Capture the cell that displays the provided text and extract its (x, y) central coordinate. 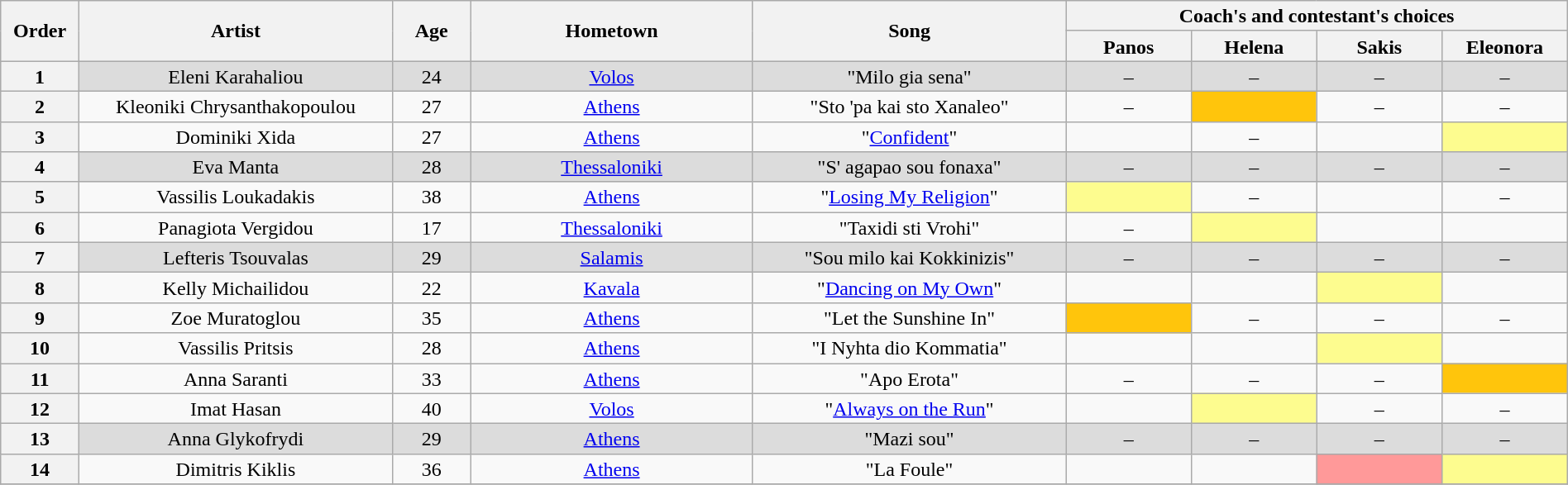
22 (432, 288)
7 (40, 258)
35 (432, 317)
Salamis (612, 258)
Helena (1255, 46)
Dimitris Kiklis (235, 469)
"Confident" (910, 137)
13 (40, 440)
33 (432, 378)
24 (432, 76)
11 (40, 378)
5 (40, 197)
Eva Manta (235, 167)
"Always on the Run" (910, 408)
"Mazi sou" (910, 440)
Kavala (612, 288)
2 (40, 106)
Order (40, 31)
Lefteris Tsouvalas (235, 258)
9 (40, 317)
"Sto 'pa kai sto Xanaleo" (910, 106)
38 (432, 197)
Vassilis Loukadakis (235, 197)
Age (432, 31)
"Losing My Religion" (910, 197)
Eleni Karahaliou (235, 76)
"La Foule" (910, 469)
Panagiota Vergidou (235, 228)
Anna Glykofrydi (235, 440)
Panos (1129, 46)
Sakis (1379, 46)
4 (40, 167)
"Sou milo kai Kokkinizis" (910, 258)
Imat Hasan (235, 408)
"Apo Erota" (910, 378)
Coach's and contestant's choices (1317, 17)
"Dancing on My Own" (910, 288)
"Let the Sunshine In" (910, 317)
Artist (235, 31)
1 (40, 76)
12 (40, 408)
Zoe Muratoglou (235, 317)
"I Nyhta dio Kommatia" (910, 349)
"S' agapao sou fonaxa" (910, 167)
"Milo gia sena" (910, 76)
10 (40, 349)
Hometown (612, 31)
Kleoniki Chrysanthakopoulou (235, 106)
Kelly Michailidou (235, 288)
40 (432, 408)
"Taxidi sti Vrohi" (910, 228)
Anna Saranti (235, 378)
6 (40, 228)
Vassilis Pritsis (235, 349)
8 (40, 288)
Eleonora (1505, 46)
3 (40, 137)
36 (432, 469)
Song (910, 31)
Dominiki Xida (235, 137)
17 (432, 228)
14 (40, 469)
